Return the [X, Y] coordinate for the center point of the cell that contains the specified text.  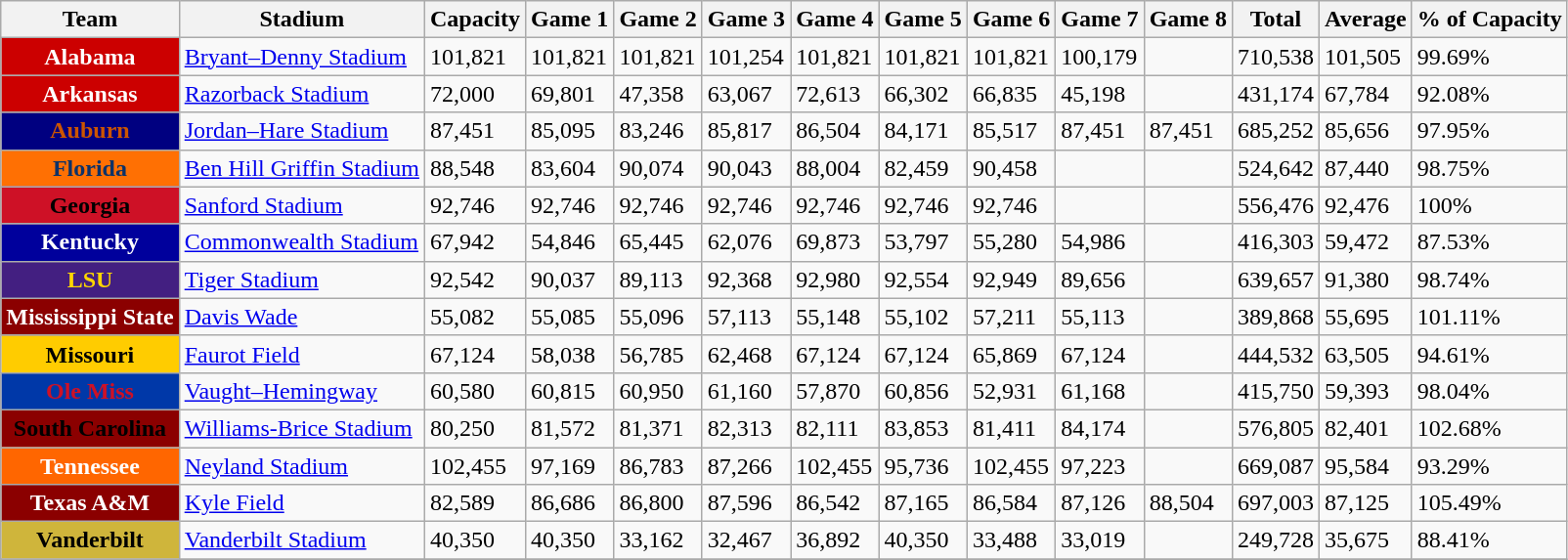
85,656 [1367, 131]
88,504 [1188, 503]
639,657 [1277, 280]
685,252 [1277, 131]
82,401 [1367, 428]
576,805 [1277, 428]
80,250 [475, 428]
Capacity [475, 20]
88,004 [835, 168]
Ole Miss [90, 391]
52,931 [1011, 391]
416,303 [1277, 242]
90,043 [746, 168]
669,087 [1277, 466]
% of Capacity [1490, 20]
100,179 [1100, 57]
66,302 [923, 94]
Florida [90, 168]
60,950 [658, 391]
Mississippi State [90, 317]
87,125 [1367, 503]
92.08% [1490, 94]
Razorback Stadium [301, 94]
87.53% [1490, 242]
85,095 [570, 131]
85,517 [1011, 131]
Game 4 [835, 20]
55,096 [658, 317]
Alabama [90, 57]
Davis Wade [301, 317]
89,656 [1100, 280]
33,019 [1100, 540]
Williams-Brice Stadium [301, 428]
66,835 [1011, 94]
57,211 [1011, 317]
82,313 [746, 428]
87,266 [746, 466]
61,160 [746, 391]
55,148 [835, 317]
60,815 [570, 391]
Kyle Field [301, 503]
92,476 [1367, 205]
Faurot Field [301, 354]
92,949 [1011, 280]
98.75% [1490, 168]
556,476 [1277, 205]
65,869 [1011, 354]
62,076 [746, 242]
55,113 [1100, 317]
86,504 [835, 131]
65,445 [658, 242]
Game 1 [570, 20]
249,728 [1277, 540]
Commonwealth Stadium [301, 242]
100% [1490, 205]
82,459 [923, 168]
59,472 [1367, 242]
94.61% [1490, 354]
60,856 [923, 391]
55,695 [1367, 317]
92,554 [923, 280]
98.74% [1490, 280]
86,783 [658, 466]
87,165 [923, 503]
84,171 [923, 131]
54,846 [570, 242]
South Carolina [90, 428]
Game 5 [923, 20]
53,797 [923, 242]
63,067 [746, 94]
87,596 [746, 503]
56,785 [658, 354]
81,371 [658, 428]
36,892 [835, 540]
69,873 [835, 242]
97,223 [1100, 466]
86,584 [1011, 503]
Tennessee [90, 466]
101,254 [746, 57]
Total [1277, 20]
69,801 [570, 94]
67,942 [475, 242]
83,604 [570, 168]
88,548 [475, 168]
Vanderbilt [90, 540]
Average [1367, 20]
Kentucky [90, 242]
Team [90, 20]
90,458 [1011, 168]
101,505 [1367, 57]
67,784 [1367, 94]
57,870 [835, 391]
55,102 [923, 317]
83,246 [658, 131]
86,800 [658, 503]
57,113 [746, 317]
98.04% [1490, 391]
Vanderbilt Stadium [301, 540]
102.68% [1490, 428]
72,613 [835, 94]
87,126 [1100, 503]
63,505 [1367, 354]
91,380 [1367, 280]
47,358 [658, 94]
Missouri [90, 354]
Game 2 [658, 20]
697,003 [1277, 503]
Stadium [301, 20]
54,986 [1100, 242]
55,280 [1011, 242]
101.11% [1490, 317]
33,162 [658, 540]
33,488 [1011, 540]
55,085 [570, 317]
LSU [90, 280]
Game 3 [746, 20]
97.95% [1490, 131]
Sanford Stadium [301, 205]
524,642 [1277, 168]
95,584 [1367, 466]
Game 6 [1011, 20]
444,532 [1277, 354]
Game 7 [1100, 20]
87,440 [1367, 168]
35,675 [1367, 540]
95,736 [923, 466]
92,542 [475, 280]
72,000 [475, 94]
85,817 [746, 131]
32,467 [746, 540]
93.29% [1490, 466]
84,174 [1100, 428]
58,038 [570, 354]
83,853 [923, 428]
88.41% [1490, 540]
710,538 [1277, 57]
92,980 [835, 280]
55,082 [475, 317]
90,037 [570, 280]
Vaught–Hemingway [301, 391]
431,174 [1277, 94]
81,411 [1011, 428]
90,074 [658, 168]
62,468 [746, 354]
Game 8 [1188, 20]
Neyland Stadium [301, 466]
86,542 [835, 503]
Arkansas [90, 94]
92,368 [746, 280]
415,750 [1277, 391]
Texas A&M [90, 503]
99.69% [1490, 57]
Ben Hill Griffin Stadium [301, 168]
Jordan–Hare Stadium [301, 131]
Bryant–Denny Stadium [301, 57]
89,113 [658, 280]
45,198 [1100, 94]
60,580 [475, 391]
81,572 [570, 428]
97,169 [570, 466]
Auburn [90, 131]
86,686 [570, 503]
82,111 [835, 428]
Georgia [90, 205]
61,168 [1100, 391]
82,589 [475, 503]
59,393 [1367, 391]
389,868 [1277, 317]
Tiger Stadium [301, 280]
105.49% [1490, 503]
